Detect which cell encompasses the target text, then output its [X, Y] center coordinate. 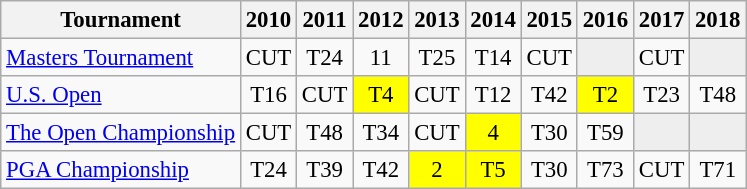
2018 [718, 20]
T12 [493, 95]
T4 [381, 95]
4 [493, 133]
T71 [718, 170]
The Open Championship [121, 133]
2015 [549, 20]
T34 [381, 133]
T16 [268, 95]
Tournament [121, 20]
U.S. Open [121, 95]
2016 [605, 20]
T59 [605, 133]
11 [381, 58]
2011 [325, 20]
2010 [268, 20]
2014 [493, 20]
Masters Tournament [121, 58]
T2 [605, 95]
T39 [325, 170]
PGA Championship [121, 170]
2013 [437, 20]
2 [437, 170]
T23 [661, 95]
T5 [493, 170]
T14 [493, 58]
T25 [437, 58]
2012 [381, 20]
T73 [605, 170]
2017 [661, 20]
